Output the [X, Y] coordinate of the center of the cell containing the given text.  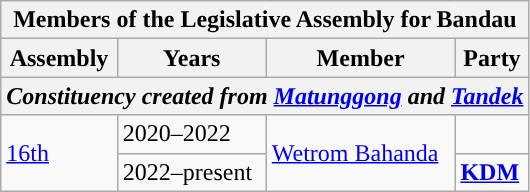
2020–2022 [192, 134]
16th [59, 153]
Constituency created from Matunggong and Tandek [265, 96]
KDM [492, 172]
2022–present [192, 172]
Member [360, 58]
Assembly [59, 58]
Party [492, 58]
Wetrom Bahanda [360, 153]
Members of the Legislative Assembly for Bandau [265, 20]
Years [192, 58]
